Detect which cell encompasses the target text, then output its [X, Y] center coordinate. 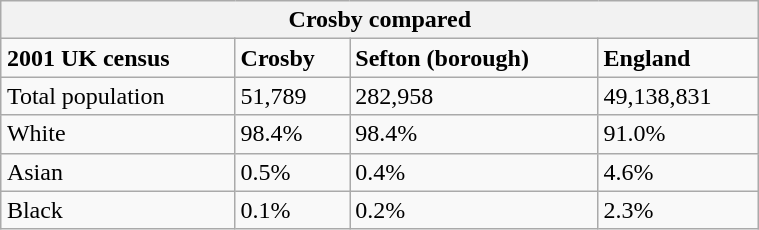
0.1% [292, 210]
51,789 [292, 96]
2001 UK census [118, 58]
2.3% [678, 210]
0.5% [292, 172]
282,958 [474, 96]
Total population [118, 96]
91.0% [678, 134]
White [118, 134]
Sefton (borough) [474, 58]
Crosby [292, 58]
49,138,831 [678, 96]
0.2% [474, 210]
Black [118, 210]
4.6% [678, 172]
Crosby compared [380, 20]
0.4% [474, 172]
England [678, 58]
Asian [118, 172]
